Detect which cell encompasses the target text, then output its [x, y] center coordinate. 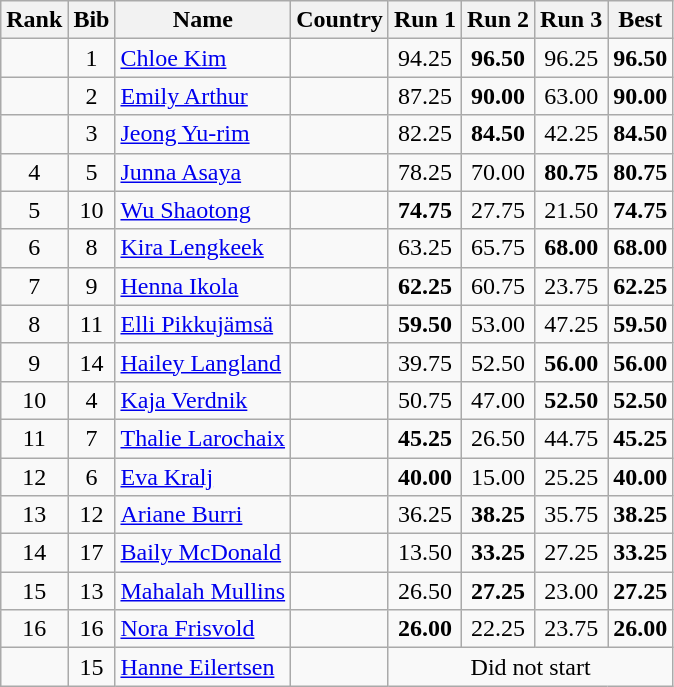
23.00 [572, 591]
Kira Lengkeek [203, 248]
3 [92, 134]
17 [92, 553]
Baily McDonald [203, 553]
50.75 [424, 400]
25.25 [572, 477]
Name [203, 20]
Chloe Kim [203, 58]
39.75 [424, 362]
47.25 [572, 324]
Thalie Larochaix [203, 438]
Jeong Yu-rim [203, 134]
Country [340, 20]
Elli Pikkujämsä [203, 324]
Best [640, 20]
21.50 [572, 210]
44.75 [572, 438]
60.75 [498, 286]
Run 1 [424, 20]
47.00 [498, 400]
Hanne Eilertsen [203, 667]
2 [92, 96]
96.25 [572, 58]
1 [92, 58]
Ariane Burri [203, 515]
63.00 [572, 96]
87.25 [424, 96]
94.25 [424, 58]
22.25 [498, 629]
Bib [92, 20]
63.25 [424, 248]
70.00 [498, 172]
42.25 [572, 134]
82.25 [424, 134]
35.75 [572, 515]
27.75 [498, 210]
Hailey Langland [203, 362]
Did not start [530, 667]
Rank [34, 20]
Emily Arthur [203, 96]
15.00 [498, 477]
Wu Shaotong [203, 210]
Eva Kralj [203, 477]
53.00 [498, 324]
78.25 [424, 172]
Kaja Verdnik [203, 400]
Henna Ikola [203, 286]
13.50 [424, 553]
Nora Frisvold [203, 629]
Junna Asaya [203, 172]
36.25 [424, 515]
65.75 [498, 248]
Run 3 [572, 20]
Mahalah Mullins [203, 591]
Run 2 [498, 20]
